Return (X, Y) of the center of cell containing provided text 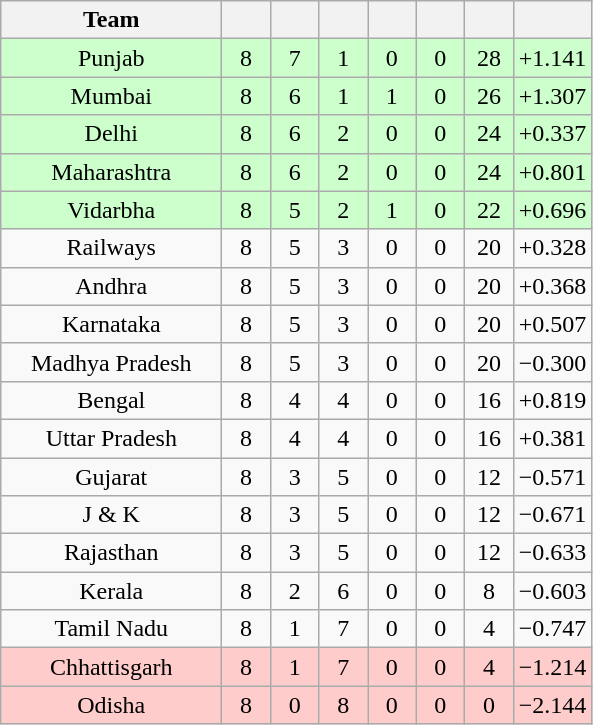
+0.381 (552, 438)
Punjab (112, 58)
−0.633 (552, 553)
Vidarbha (112, 210)
Tamil Nadu (112, 629)
+0.696 (552, 210)
−0.671 (552, 515)
28 (490, 58)
−1.214 (552, 667)
Karnataka (112, 324)
Kerala (112, 591)
26 (490, 96)
+1.141 (552, 58)
+1.307 (552, 96)
+0.801 (552, 172)
+0.507 (552, 324)
Railways (112, 248)
Team (112, 20)
Maharashtra (112, 172)
22 (490, 210)
Andhra (112, 286)
Bengal (112, 400)
−0.571 (552, 477)
Gujarat (112, 477)
Mumbai (112, 96)
−0.747 (552, 629)
+0.328 (552, 248)
Rajasthan (112, 553)
Uttar Pradesh (112, 438)
+0.819 (552, 400)
Odisha (112, 705)
Delhi (112, 134)
Madhya Pradesh (112, 362)
Chhattisgarh (112, 667)
+0.368 (552, 286)
−0.300 (552, 362)
−0.603 (552, 591)
J & K (112, 515)
−2.144 (552, 705)
+0.337 (552, 134)
